Scan for the cell matching the given text and deliver its [X, Y] coordinate at center. 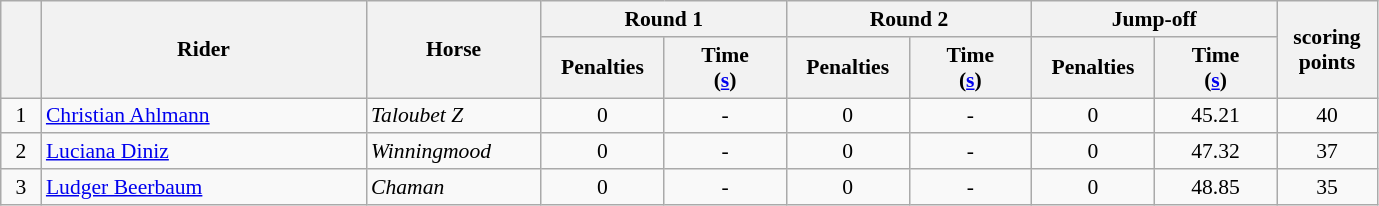
Christian Ahlmann [204, 116]
45.21 [1216, 116]
Jump-off [1154, 19]
Chaman [454, 187]
Ludger Beerbaum [204, 187]
37 [1327, 152]
Rider [204, 50]
Luciana Diniz [204, 152]
47.32 [1216, 152]
Round 2 [908, 19]
3 [21, 187]
Round 1 [664, 19]
2 [21, 152]
40 [1327, 116]
35 [1327, 187]
Horse [454, 50]
48.85 [1216, 187]
scoringpoints [1327, 50]
1 [21, 116]
Winningmood [454, 152]
Taloubet Z [454, 116]
